Pinpoint the cell where the given text exists, returning its [X, Y] midpoint coordinate. 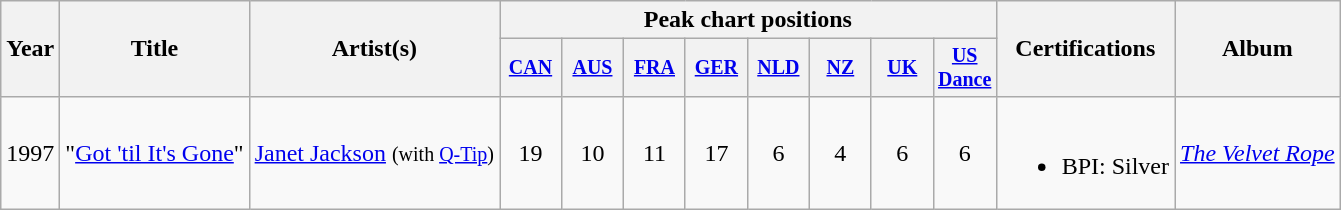
The Velvet Rope [1257, 152]
Album [1257, 49]
FRA [654, 68]
11 [654, 152]
CAN [531, 68]
UK [902, 68]
10 [592, 152]
US Dance [964, 68]
NZ [840, 68]
NLD [778, 68]
Title [154, 49]
BPI: Silver [1085, 152]
Certifications [1085, 49]
"Got 'til It's Gone" [154, 152]
4 [840, 152]
19 [531, 152]
17 [716, 152]
Janet Jackson (with Q-Tip) [374, 152]
GER [716, 68]
AUS [592, 68]
Peak chart positions [748, 20]
Artist(s) [374, 49]
1997 [30, 152]
Year [30, 49]
